Locate the cell with the specified text and output its [x, y] center coordinate. 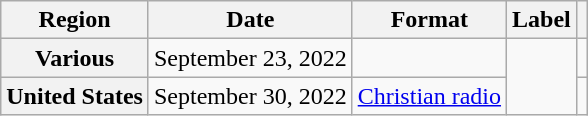
Various [75, 58]
Format [429, 20]
September 23, 2022 [250, 58]
Region [75, 20]
Christian radio [429, 96]
United States [75, 96]
Label [542, 20]
Date [250, 20]
September 30, 2022 [250, 96]
